Capture the cell that displays the provided text and extract its [x, y] central coordinate. 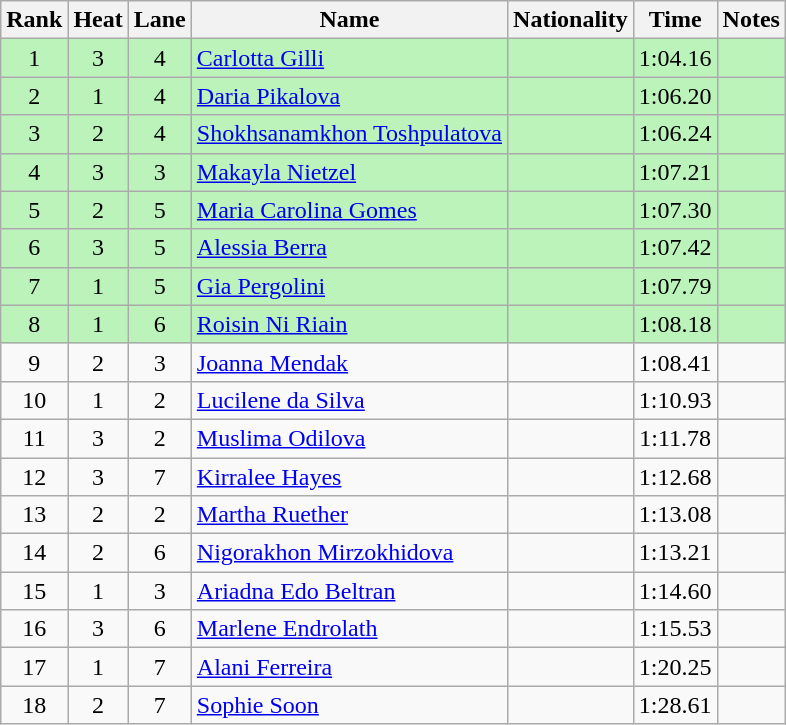
Rank [34, 20]
Gia Pergolini [349, 286]
1:14.60 [675, 591]
Kirralee Hayes [349, 477]
1:07.42 [675, 248]
Alessia Berra [349, 248]
13 [34, 515]
Heat [98, 20]
1:13.08 [675, 515]
9 [34, 362]
Roisin Ni Riain [349, 324]
1:08.18 [675, 324]
Alani Ferreira [349, 667]
Joanna Mendak [349, 362]
1:07.79 [675, 286]
Nigorakhon Mirzokhidova [349, 553]
Makayla Nietzel [349, 172]
17 [34, 667]
1:08.41 [675, 362]
Ariadna Edo Beltran [349, 591]
1:06.24 [675, 134]
12 [34, 477]
Sophie Soon [349, 705]
Lucilene da Silva [349, 400]
8 [34, 324]
10 [34, 400]
Name [349, 20]
11 [34, 438]
Martha Ruether [349, 515]
14 [34, 553]
Carlotta Gilli [349, 58]
1:20.25 [675, 667]
1:15.53 [675, 629]
Daria Pikalova [349, 96]
Nationality [571, 20]
18 [34, 705]
1:13.21 [675, 553]
Marlene Endrolath [349, 629]
Notes [751, 20]
Shokhsanamkhon Toshpulatova [349, 134]
Muslima Odilova [349, 438]
Lane [160, 20]
Time [675, 20]
1:07.30 [675, 210]
1:11.78 [675, 438]
1:04.16 [675, 58]
1:12.68 [675, 477]
1:06.20 [675, 96]
1:28.61 [675, 705]
15 [34, 591]
1:07.21 [675, 172]
16 [34, 629]
Maria Carolina Gomes [349, 210]
1:10.93 [675, 400]
